Detect which cell encompasses the target text, then output its (x, y) center coordinate. 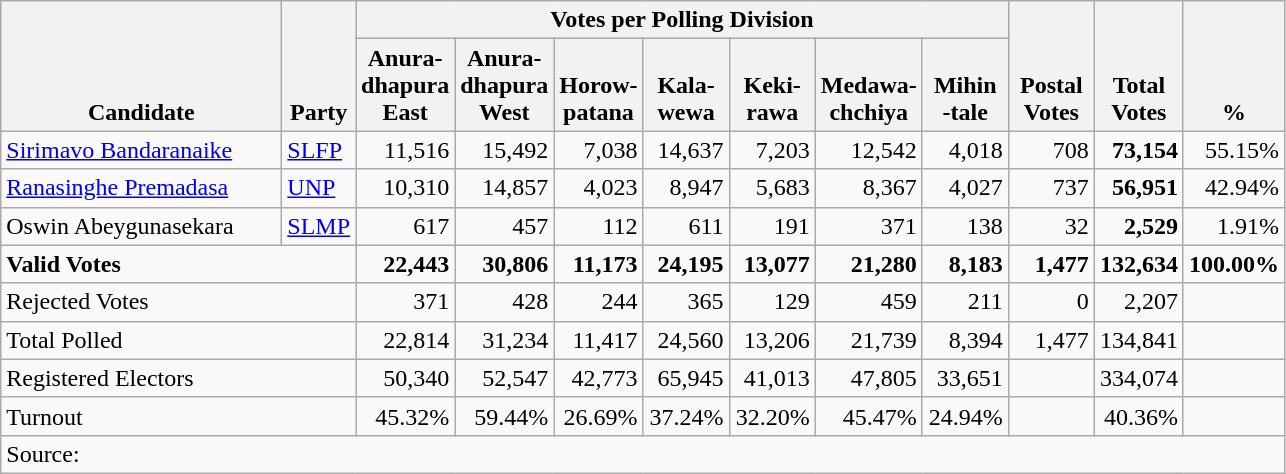
UNP (319, 188)
10,310 (406, 188)
21,280 (868, 264)
Turnout (178, 416)
32.20% (772, 416)
SLFP (319, 150)
457 (504, 226)
Candidate (142, 66)
50,340 (406, 378)
132,634 (1138, 264)
Anura-dhapuraWest (504, 85)
Valid Votes (178, 264)
55.15% (1234, 150)
42,773 (598, 378)
30,806 (504, 264)
12,542 (868, 150)
Sirimavo Bandaranaike (142, 150)
0 (1051, 302)
37.24% (686, 416)
334,074 (1138, 378)
Oswin Abeygunasekara (142, 226)
% (1234, 66)
26.69% (598, 416)
13,206 (772, 340)
21,739 (868, 340)
Party (319, 66)
45.32% (406, 416)
112 (598, 226)
59.44% (504, 416)
PostalVotes (1051, 66)
56,951 (1138, 188)
7,203 (772, 150)
4,023 (598, 188)
8,394 (965, 340)
41,013 (772, 378)
11,516 (406, 150)
617 (406, 226)
Rejected Votes (178, 302)
Mihin-tale (965, 85)
33,651 (965, 378)
24,195 (686, 264)
Ranasinghe Premadasa (142, 188)
Horow-patana (598, 85)
459 (868, 302)
52,547 (504, 378)
129 (772, 302)
138 (965, 226)
15,492 (504, 150)
73,154 (1138, 150)
47,805 (868, 378)
45.47% (868, 416)
65,945 (686, 378)
SLMP (319, 226)
2,207 (1138, 302)
24,560 (686, 340)
22,443 (406, 264)
Total Polled (178, 340)
134,841 (1138, 340)
32 (1051, 226)
1.91% (1234, 226)
5,683 (772, 188)
Votes per Polling Division (682, 20)
11,173 (598, 264)
Total Votes (1138, 66)
737 (1051, 188)
2,529 (1138, 226)
611 (686, 226)
7,038 (598, 150)
100.00% (1234, 264)
428 (504, 302)
4,027 (965, 188)
14,857 (504, 188)
Source: (643, 454)
191 (772, 226)
365 (686, 302)
11,417 (598, 340)
8,183 (965, 264)
Keki-rawa (772, 85)
Medawa-chchiya (868, 85)
42.94% (1234, 188)
708 (1051, 150)
Registered Electors (178, 378)
31,234 (504, 340)
4,018 (965, 150)
211 (965, 302)
13,077 (772, 264)
14,637 (686, 150)
Kala-wewa (686, 85)
22,814 (406, 340)
24.94% (965, 416)
8,367 (868, 188)
40.36% (1138, 416)
8,947 (686, 188)
Anura-dhapuraEast (406, 85)
244 (598, 302)
